Return (x, y) of the center of cell containing provided text 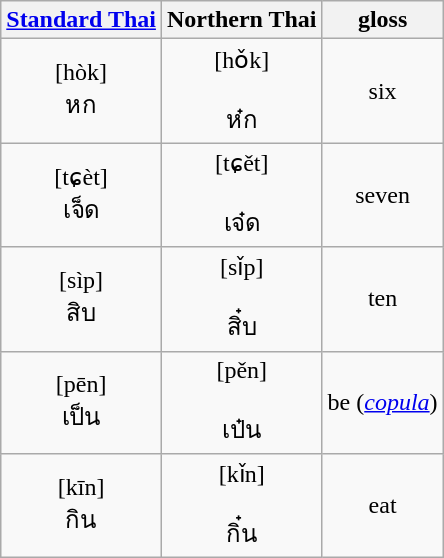
six (382, 91)
[kǐn]กิ๋น (242, 506)
[kīn]กิน (82, 506)
seven (382, 195)
[tɕět]เจ๋ด (242, 195)
[sìp]สิบ (82, 299)
[hòk]หก (82, 91)
[sǐp]สิ๋บ (242, 299)
[hǒk]ห๋ก (242, 91)
gloss (382, 20)
Standard Thai (82, 20)
[pēn]เป็น (82, 402)
be (copula) (382, 402)
[pěn]เป๋น (242, 402)
eat (382, 506)
Northern Thai (242, 20)
ten (382, 299)
[tɕèt]เจ็ด (82, 195)
